Provide the [X, Y] coordinate of the cell's center where the given text is located.  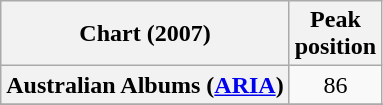
86 [335, 85]
Chart (2007) [145, 34]
Peakposition [335, 34]
Australian Albums (ARIA) [145, 85]
